Find where the given text appears and provide that cell's center as (x, y) coordinate. 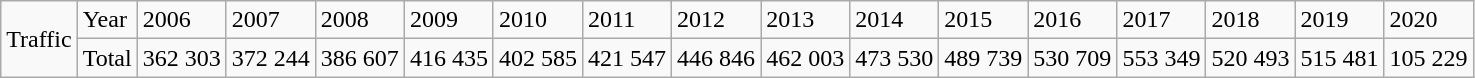
462 003 (806, 58)
2014 (894, 20)
2009 (448, 20)
Traffic (39, 39)
2007 (270, 20)
2008 (360, 20)
2017 (1162, 20)
2006 (182, 20)
530 709 (1072, 58)
402 585 (538, 58)
2010 (538, 20)
520 493 (1250, 58)
Year (107, 20)
362 303 (182, 58)
473 530 (894, 58)
2018 (1250, 20)
105 229 (1428, 58)
2016 (1072, 20)
2019 (1340, 20)
515 481 (1340, 58)
2012 (716, 20)
446 846 (716, 58)
372 244 (270, 58)
416 435 (448, 58)
421 547 (628, 58)
2011 (628, 20)
489 739 (984, 58)
2013 (806, 20)
553 349 (1162, 58)
2020 (1428, 20)
2015 (984, 20)
Total (107, 58)
386 607 (360, 58)
